Return the [X, Y] coordinate for the center point of the cell that contains the specified text.  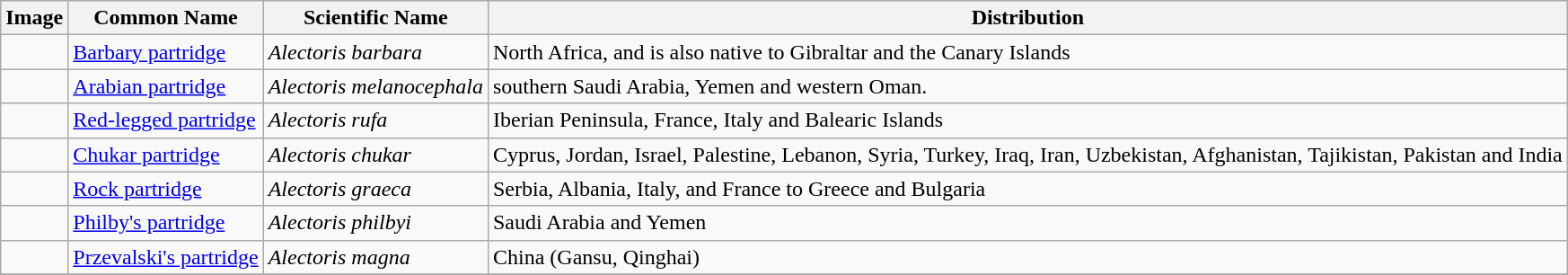
Przevalski's partridge [165, 257]
Serbia, Albania, Italy, and France to Greece and Bulgaria [1027, 189]
Image [34, 18]
Barbary partridge [165, 52]
Philby's partridge [165, 223]
Chukar partridge [165, 155]
Rock partridge [165, 189]
southern Saudi Arabia, Yemen and western Oman. [1027, 86]
Alectoris rufa [375, 120]
North Africa, and is also native to Gibraltar and the Canary Islands [1027, 52]
Cyprus, Jordan, Israel, Palestine, Lebanon, Syria, Turkey, Iraq, Iran, Uzbekistan, Afghanistan, Tajikistan, Pakistan and India [1027, 155]
Alectoris graeca [375, 189]
Alectoris barbara [375, 52]
Arabian partridge [165, 86]
Alectoris philbyi [375, 223]
Scientific Name [375, 18]
Red-legged partridge [165, 120]
Saudi Arabia and Yemen [1027, 223]
Common Name [165, 18]
Alectoris chukar [375, 155]
Distribution [1027, 18]
Iberian Peninsula, France, Italy and Balearic Islands [1027, 120]
Alectoris melanocephala [375, 86]
Alectoris magna [375, 257]
China (Gansu, Qinghai) [1027, 257]
